Identify which cell holds the provided text, then report its (x, y) central coordinate. 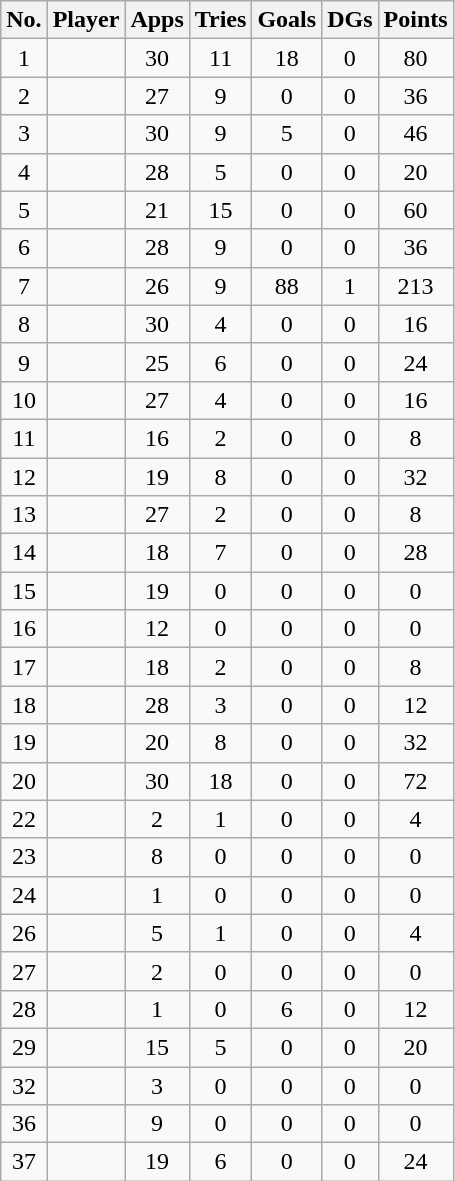
25 (157, 362)
No. (24, 20)
21 (157, 210)
13 (24, 515)
10 (24, 400)
23 (24, 857)
37 (24, 1162)
17 (24, 667)
Goals (287, 20)
14 (24, 553)
Tries (220, 20)
Points (416, 20)
DGs (350, 20)
60 (416, 210)
72 (416, 781)
Apps (157, 20)
22 (24, 819)
46 (416, 134)
Player (86, 20)
80 (416, 58)
29 (24, 1047)
88 (287, 286)
213 (416, 286)
